Locate the cell with the specified text and output its [X, Y] center coordinate. 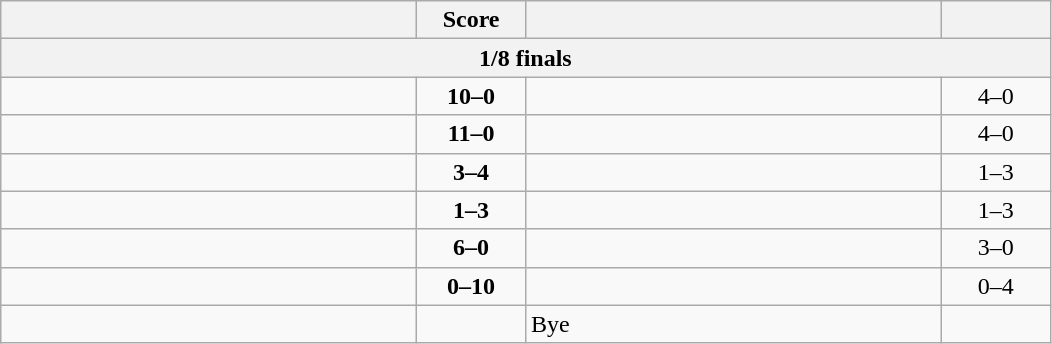
3–4 [472, 172]
10–0 [472, 96]
0–4 [996, 286]
0–10 [472, 286]
Score [472, 20]
Bye [733, 324]
6–0 [472, 248]
1/8 finals [526, 58]
11–0 [472, 134]
3–0 [996, 248]
